Search for the cell housing the specified text and yield its [x, y] center coordinate. 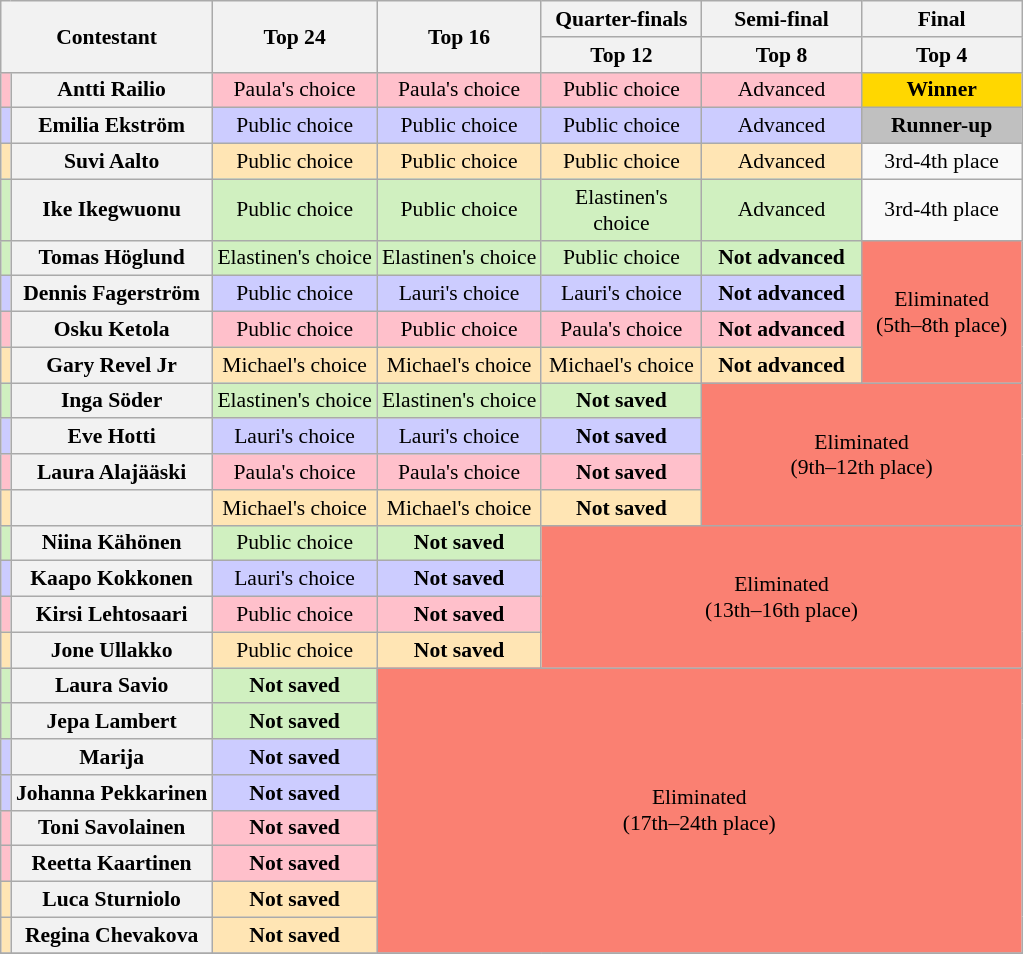
Johanna Pekkarinen [112, 793]
Winner [942, 90]
Ike Ikegwuonu [112, 210]
Reetta Kaartinen [112, 864]
Eliminated(5th–8th place) [942, 311]
Kaapo Kokkonen [112, 579]
Niina Kähönen [112, 543]
Jepa Lambert [112, 722]
Top 24 [294, 36]
Marija [112, 757]
Final [942, 19]
Osku Ketola [112, 330]
Antti Railio [112, 90]
Top 16 [459, 36]
Top 4 [942, 55]
Semi-final [781, 19]
Contestant [107, 36]
Quarter-finals [621, 19]
Top 12 [621, 55]
Kirsi Lehtosaari [112, 615]
Tomas Höglund [112, 258]
Laura Savio [112, 686]
Eve Hotti [112, 437]
Regina Chevakova [112, 935]
Inga Söder [112, 401]
Gary Revel Jr [112, 365]
Eliminated(13th–16th place) [781, 596]
Eliminated(17th–24th place) [700, 810]
Emilia Ekström [112, 126]
Top 8 [781, 55]
Eliminated(9th–12th place) [861, 454]
Jone Ullakko [112, 650]
Laura Alajääski [112, 472]
Luca Sturniolo [112, 900]
Dennis Fagerström [112, 294]
Toni Savolainen [112, 828]
Runner-up [942, 126]
Suvi Aalto [112, 162]
